Return the (x, y) coordinate for the center point of the cell that contains the specified text.  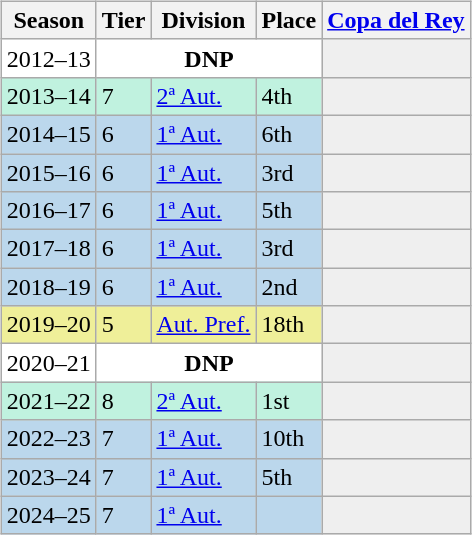
6th (289, 134)
2015–16 (48, 173)
2013–14 (48, 96)
2023–24 (48, 477)
Copa del Rey (396, 20)
2021–22 (48, 401)
2nd (289, 287)
5 (124, 325)
Season (48, 20)
2020–21 (48, 363)
2016–17 (48, 211)
2017–18 (48, 249)
2018–19 (48, 287)
18th (289, 325)
Place (289, 20)
2024–25 (48, 515)
4th (289, 96)
Tier (124, 20)
1st (289, 401)
2014–15 (48, 134)
Division (204, 20)
8 (124, 401)
2012–13 (48, 58)
2022–23 (48, 439)
10th (289, 439)
2019–20 (48, 325)
Aut. Pref. (204, 325)
